From the cell containing the given text, extract its center point as [X, Y] coordinate. 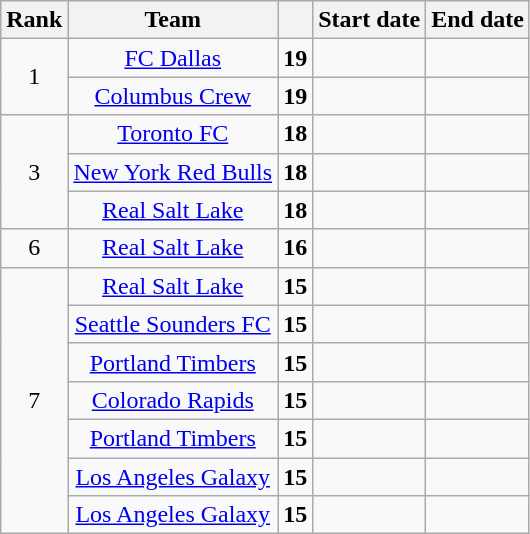
Toronto FC [173, 134]
16 [296, 248]
Start date [370, 20]
Seattle Sounders FC [173, 324]
End date [478, 20]
3 [34, 172]
6 [34, 248]
7 [34, 400]
Colorado Rapids [173, 400]
Team [173, 20]
New York Red Bulls [173, 172]
Columbus Crew [173, 96]
FC Dallas [173, 58]
Rank [34, 20]
1 [34, 77]
